Identify which cell holds the provided text, then report its (X, Y) central coordinate. 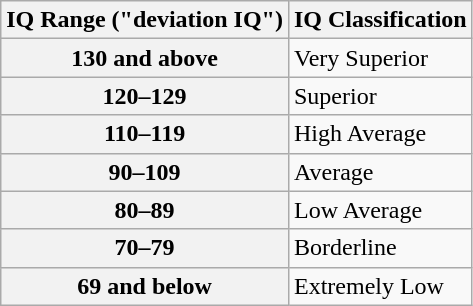
90–109 (145, 172)
80–89 (145, 210)
High Average (380, 134)
IQ Classification (380, 20)
120–129 (145, 96)
Average (380, 172)
Superior (380, 96)
Borderline (380, 248)
110–119 (145, 134)
Low Average (380, 210)
Extremely Low (380, 286)
69 and below (145, 286)
130 and above (145, 58)
Very Superior (380, 58)
IQ Range ("deviation IQ") (145, 20)
70–79 (145, 248)
